Return the [x, y] coordinate for the center point of the cell that contains the specified text.  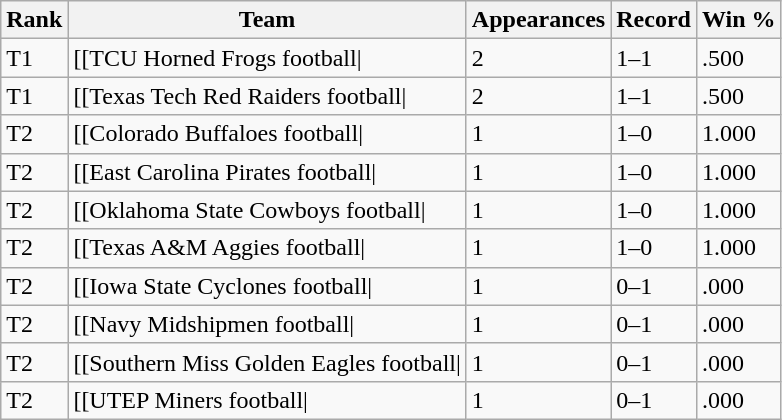
[[Iowa State Cyclones football| [267, 286]
[[Oklahoma State Cowboys football| [267, 210]
[[Navy Midshipmen football| [267, 324]
Win % [738, 20]
[[Texas A&M Aggies football| [267, 248]
Team [267, 20]
Record [654, 20]
Rank [34, 20]
[[TCU Horned Frogs football| [267, 58]
[[Southern Miss Golden Eagles football| [267, 362]
[[UTEP Miners football| [267, 400]
Appearances [538, 20]
[[Colorado Buffaloes football| [267, 134]
[[East Carolina Pirates football| [267, 172]
[[Texas Tech Red Raiders football| [267, 96]
